Search for the cell housing the specified text and yield its [x, y] center coordinate. 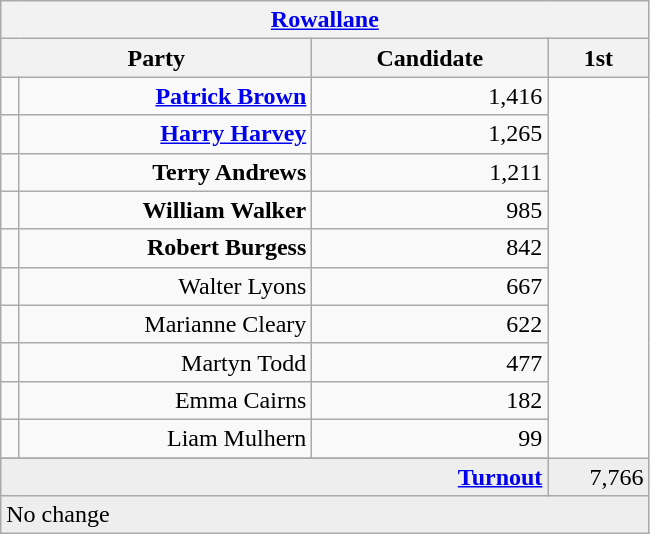
Liam Mulhern [166, 438]
Robert Burgess [166, 248]
Walter Lyons [166, 286]
No change [325, 515]
Turnout [274, 477]
477 [430, 362]
1,416 [430, 96]
622 [430, 324]
985 [430, 210]
842 [430, 248]
Marianne Cleary [166, 324]
Emma Cairns [166, 400]
182 [430, 400]
667 [430, 286]
Rowallane [325, 20]
Patrick Brown [166, 96]
William Walker [166, 210]
Harry Harvey [166, 134]
1,211 [430, 172]
Candidate [430, 58]
Party [156, 58]
7,766 [598, 477]
1st [598, 58]
99 [430, 438]
1,265 [430, 134]
Terry Andrews [166, 172]
Martyn Todd [166, 362]
